For the text-containing cell, return its midpoint in [x, y] coordinate format. 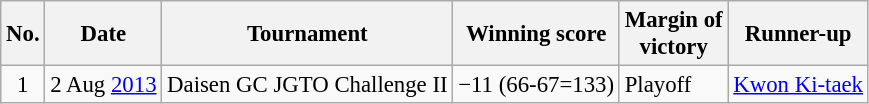
Winning score [536, 34]
−11 (66-67=133) [536, 85]
Tournament [308, 34]
Kwon Ki-taek [798, 85]
Date [104, 34]
No. [23, 34]
Playoff [674, 85]
1 [23, 85]
2 Aug 2013 [104, 85]
Margin ofvictory [674, 34]
Daisen GC JGTO Challenge II [308, 85]
Runner-up [798, 34]
